Determine the (X, Y) coordinate at the center of the cell enclosing the given text.  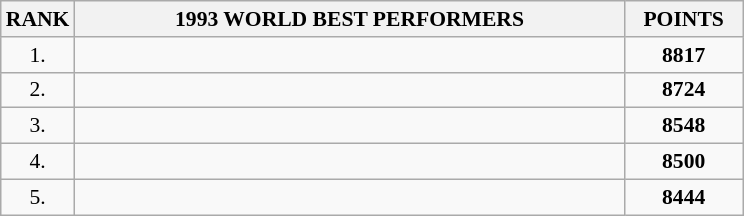
8500 (684, 162)
5. (38, 197)
8724 (684, 90)
4. (38, 162)
RANK (38, 19)
8444 (684, 197)
POINTS (684, 19)
8817 (684, 55)
1. (38, 55)
3. (38, 126)
1993 WORLD BEST PERFORMERS (349, 19)
8548 (684, 126)
2. (38, 90)
